Determine the (x, y) coordinate at the center of the cell enclosing the given text.  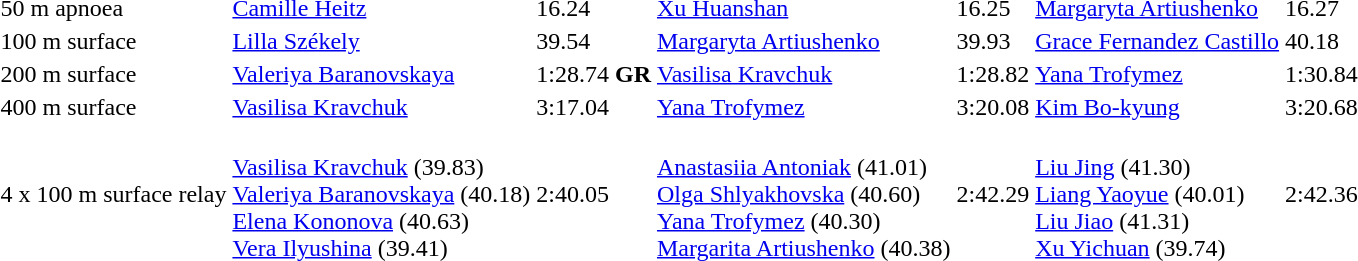
Grace Fernandez Castillo (1158, 41)
1:28.82 (993, 74)
39.93 (993, 41)
Valeriya Baranovskaya (382, 74)
Margaryta Artiushenko (804, 41)
1:28.74 GR (594, 74)
3:17.04 (594, 107)
3:20.08 (993, 107)
Lilla Székely (382, 41)
39.54 (594, 41)
Kim Bo-kyung (1158, 107)
